Capture the cell that displays the provided text and extract its [X, Y] central coordinate. 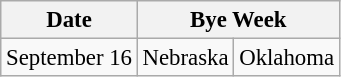
Oklahoma [286, 58]
September 16 [69, 58]
Bye Week [238, 20]
Nebraska [186, 58]
Date [69, 20]
